Capture the cell that displays the provided text and extract its (X, Y) central coordinate. 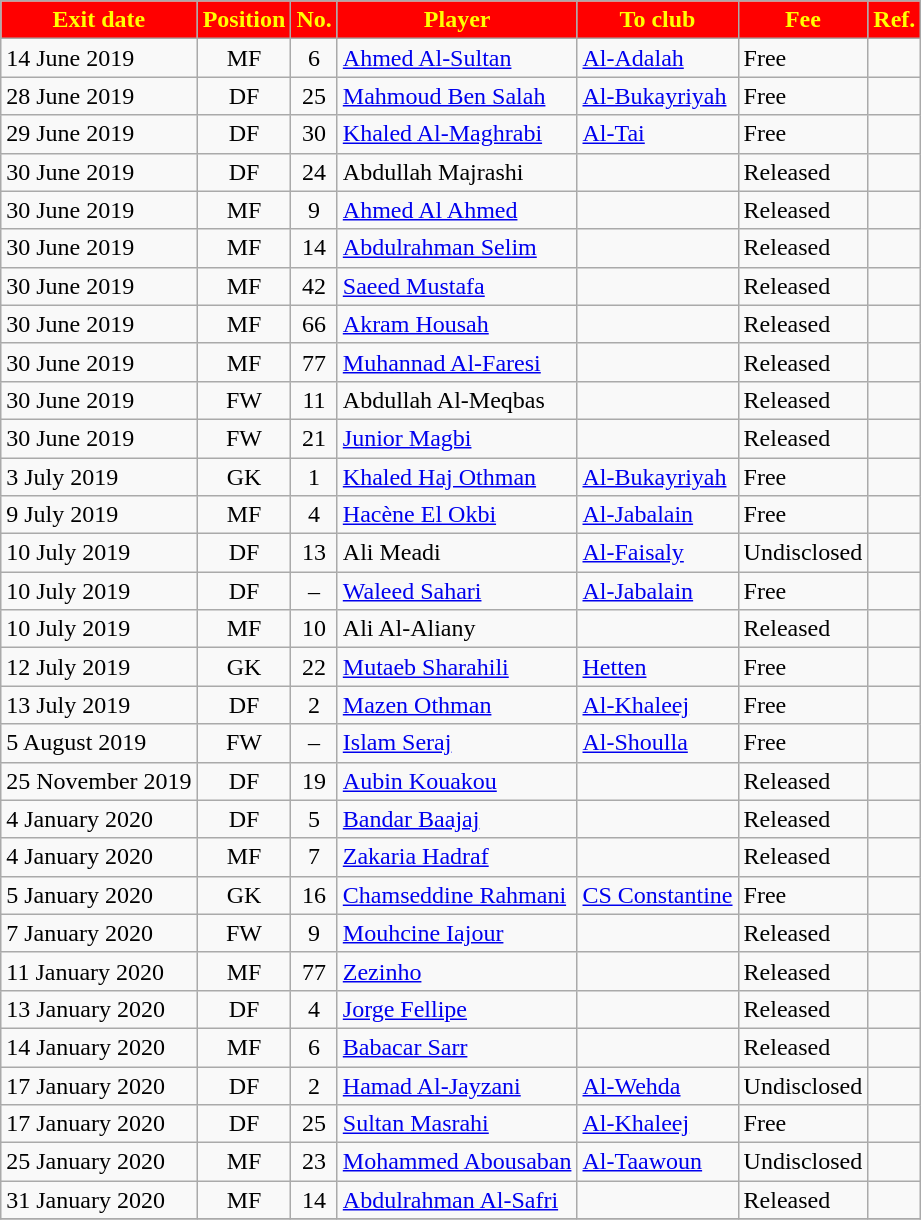
11 (314, 400)
Jorge Fellipe (457, 1009)
7 January 2020 (99, 933)
24 (314, 172)
Ahmed Al Ahmed (457, 210)
Hamad Al-Jayzani (457, 1085)
Mouhcine Iajour (457, 933)
19 (314, 781)
14 June 2019 (99, 58)
Abdullah Al-Meqbas (457, 400)
To club (658, 20)
Islam Seraj (457, 743)
21 (314, 438)
Akram Housah (457, 324)
22 (314, 667)
Al-Taawoun (658, 1162)
Junior Magbi (457, 438)
Position (244, 20)
14 January 2020 (99, 1047)
9 July 2019 (99, 515)
Hetten (658, 667)
Player (457, 20)
Al-Faisaly (658, 553)
Ref. (894, 20)
29 June 2019 (99, 134)
30 (314, 134)
Zezinho (457, 971)
Mohammed Abousaban (457, 1162)
Fee (803, 20)
11 January 2020 (99, 971)
Chamseddine Rahmani (457, 895)
66 (314, 324)
42 (314, 286)
Hacène El Okbi (457, 515)
23 (314, 1162)
Al-Adalah (658, 58)
Abdullah Majrashi (457, 172)
Khaled Al-Maghrabi (457, 134)
Exit date (99, 20)
CS Constantine (658, 895)
Al-Tai (658, 134)
13 July 2019 (99, 705)
Abdulrahman Al-Safri (457, 1200)
13 January 2020 (99, 1009)
Bandar Baajaj (457, 819)
10 (314, 629)
7 (314, 857)
28 June 2019 (99, 96)
12 July 2019 (99, 667)
Al-Shoulla (658, 743)
Ali Meadi (457, 553)
5 (314, 819)
No. (314, 20)
Khaled Haj Othman (457, 477)
Mutaeb Sharahili (457, 667)
1 (314, 477)
3 July 2019 (99, 477)
25 November 2019 (99, 781)
Abdulrahman Selim (457, 248)
Muhannad Al-Faresi (457, 362)
Saeed Mustafa (457, 286)
Babacar Sarr (457, 1047)
16 (314, 895)
Mahmoud Ben Salah (457, 96)
Al-Wehda (658, 1085)
Ahmed Al-Sultan (457, 58)
5 January 2020 (99, 895)
13 (314, 553)
Waleed Sahari (457, 591)
Zakaria Hadraf (457, 857)
Ali Al-Aliany (457, 629)
Aubin Kouakou (457, 781)
Sultan Masrahi (457, 1124)
Mazen Othman (457, 705)
5 August 2019 (99, 743)
25 January 2020 (99, 1162)
31 January 2020 (99, 1200)
